Extract the (X, Y) coordinate from the center of the cell holding the provided text.  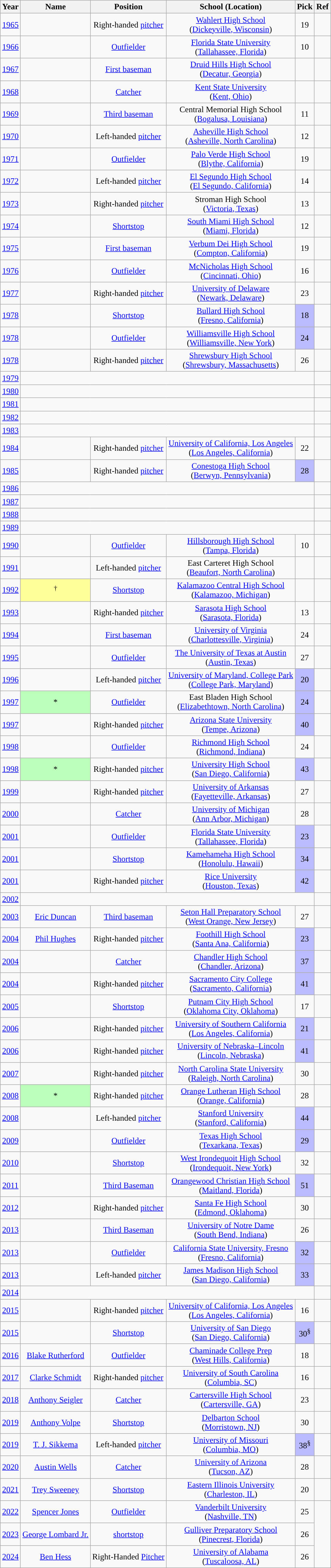
1973 (10, 204)
1980 (10, 391)
The University of Texas at Austin(Austin, Texas) (231, 657)
Orangewood Christian High School(Maitland, Florida) (231, 1185)
Stanford University(Stanford, California) (231, 1118)
1994 (10, 635)
1995 (10, 657)
1972 (10, 181)
California State University, Fresno(Fresno, California) (231, 1252)
2012 (10, 1208)
University of South Carolina(Columbia, SC) (231, 1378)
West Irondequoit High School(Irondequoit, New York) (231, 1163)
Eastern Illinois University(Charleston, IL) (231, 1489)
Gulliver Preparatory School(Pinecrest, Florida) (231, 1534)
1999 (10, 791)
University of Arizona(Tucson, AZ) (231, 1467)
37 (305, 961)
shortstop (129, 1534)
George Lombard Jr. (56, 1534)
2009 (10, 1140)
Phil Hughes (56, 939)
1968 (10, 92)
Ben Hess (56, 1557)
1967 (10, 70)
Kent State University(Kent, Ohio) (231, 92)
1982 (10, 417)
McNicholas High School(Cincinnati, Ohio) (231, 270)
1965 (10, 25)
North Carolina State University(Raleigh, North Carolina) (231, 1074)
2002 (10, 899)
1990 (10, 545)
1977 (10, 293)
East Bladen High School(Elizabethtown, North Carolina) (231, 702)
University of Arkansas(Fayetteville, Arkansas) (231, 791)
2024 (10, 1557)
Stroman High School(Victoria, Texas) (231, 204)
2022 (10, 1512)
42 (305, 881)
Eric Duncan (56, 917)
Sarasota High School(Sarasota, Florida) (231, 612)
Arizona State University(Tempe, Arizona) (231, 725)
2005 (10, 1006)
43 (305, 769)
17 (305, 1006)
Trey Sweeney (56, 1489)
2003 (10, 917)
1988 (10, 514)
Seton Hall Preparatory School(West Orange, New Jersey) (231, 917)
1979 (10, 378)
1996 (10, 680)
School (Location) (231, 7)
Foothill High School(Santa Ana, California) (231, 939)
East Carteret High School(Beaufort, North Carolina) (231, 568)
Bullard High School(Fresno, California) (231, 316)
Blake Rutherford (56, 1355)
University of Alabama(Tuscaloosa, AL) (231, 1557)
James Madison High School(San Diego, California) (231, 1275)
1975 (10, 248)
Hillsborough High School(Tampa, Florida) (231, 545)
1992 (10, 590)
University of Michigan(Ann Arbor, Michigan) (231, 814)
30§ (305, 1333)
University of Missouri(Columbia, MO) (231, 1444)
Santa Fe High School(Edmond, Oklahoma) (231, 1208)
University High School(San Diego, California) (231, 769)
Chandler High School(Chandler, Arizona) (231, 961)
1970 (10, 136)
University of Southern California(Los Angeles, California) (231, 1029)
1981 (10, 404)
21 (305, 1029)
Sacramento City College(Sacramento, California) (231, 984)
Conestoga High School(Berwyn, Pennsylvania) (231, 471)
2014 (10, 1293)
T. J. Sikkema (56, 1444)
Clarke Schmidt (56, 1378)
Richmond High School(Richmond, Indiana) (231, 747)
Putnam City High School(Oklahoma City, Oklahoma) (231, 1006)
25 (305, 1512)
38§ (305, 1444)
Asheville High School(Asheville, North Carolina) (231, 136)
Right-Handed Pitcher (129, 1557)
Name (56, 7)
Orange Lutheran High School(Orange, California) (231, 1096)
Ref (322, 7)
1991 (10, 568)
29 (305, 1140)
1989 (10, 527)
† (56, 590)
2010 (10, 1163)
Rice University(Houston, Texas) (231, 881)
1974 (10, 226)
1987 (10, 501)
South Miami High School(Miami, Florida) (231, 226)
2000 (10, 814)
22 (305, 448)
Druid Hills High School(Decatur, Georgia) (231, 70)
Austin Wells (56, 1467)
1984 (10, 448)
Kamehameha High School(Honolulu, Hawaii) (231, 859)
2007 (10, 1074)
51 (305, 1185)
1976 (10, 270)
Pick (305, 7)
14 (305, 181)
Anthony Seigler (56, 1400)
Texas High School(Texarkana, Texas) (231, 1140)
University of San Diego(San Diego, California) (231, 1333)
44 (305, 1118)
Spencer Jones (56, 1512)
Anthony Volpe (56, 1422)
Palo Verde High School(Blythe, California) (231, 159)
Kalamazoo Central High School(Kalamazoo, Michigan) (231, 590)
2020 (10, 1467)
2011 (10, 1185)
University of Virginia(Charlottesville, Virginia) (231, 635)
2018 (10, 1400)
2017 (10, 1378)
Chaminade College Prep(West Hills, California) (231, 1355)
2021 (10, 1489)
40 (305, 725)
Wahlert High School(Dickeyville, Wisconsin) (231, 25)
1986 (10, 488)
Vanderbilt University(Nashville, TN) (231, 1512)
1983 (10, 430)
2016 (10, 1355)
34 (305, 859)
33 (305, 1275)
University of Delaware(Newark, Delaware) (231, 293)
Shrewsbury High School(Shrewsbury, Massachusetts) (231, 361)
1985 (10, 471)
2023 (10, 1534)
Central Memorial High School(Bogalusa, Louisiana) (231, 114)
Delbarton School(Morristown, NJ) (231, 1422)
11 (305, 114)
University of Notre Dame(South Bend, Indiana) (231, 1230)
1971 (10, 159)
University of Maryland, College Park(College Park, Maryland) (231, 680)
Cartersville High School(Cartersville, GA) (231, 1400)
1969 (10, 114)
1993 (10, 612)
Verbum Dei High School(Compton, California) (231, 248)
Williamsville High School(Williamsville, New York) (231, 338)
Year (10, 7)
El Segundo High School(El Segundo, California) (231, 181)
University of Nebraska–Lincoln(Lincoln, Nebraska) (231, 1051)
Position (129, 7)
1966 (10, 47)
